Find where the given text appears and provide that cell's center as (x, y) coordinate. 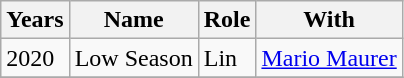
Lin (227, 58)
Mario Maurer (329, 58)
2020 (35, 58)
Years (35, 20)
Low Season (134, 58)
With (329, 20)
Role (227, 20)
Name (134, 20)
